For the text-containing cell, return its midpoint in [X, Y] coordinate format. 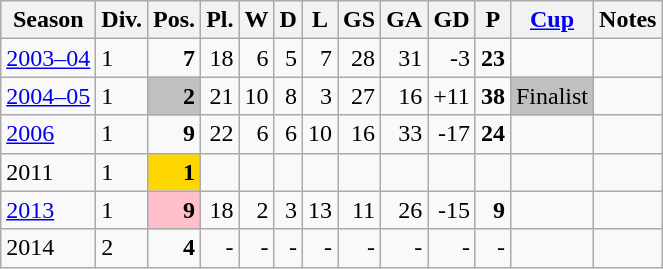
21 [220, 96]
L [320, 20]
5 [288, 58]
Div. [122, 20]
2011 [48, 172]
27 [360, 96]
Cup [552, 20]
+11 [452, 96]
Finalist [552, 96]
D [288, 20]
23 [492, 58]
GA [404, 20]
GD [452, 20]
33 [404, 134]
2006 [48, 134]
11 [360, 210]
P [492, 20]
-3 [452, 58]
GS [360, 20]
2004–05 [48, 96]
24 [492, 134]
13 [320, 210]
-17 [452, 134]
Season [48, 20]
4 [174, 248]
28 [360, 58]
22 [220, 134]
-15 [452, 210]
31 [404, 58]
2003–04 [48, 58]
Pos. [174, 20]
38 [492, 96]
26 [404, 210]
8 [288, 96]
2014 [48, 248]
W [256, 20]
Pl. [220, 20]
Notes [628, 20]
2013 [48, 210]
